Provide the [x, y] coordinate of the cell's center where the given text is located.  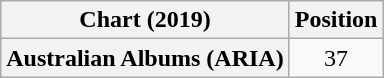
Australian Albums (ARIA) [145, 58]
Position [336, 20]
Chart (2019) [145, 20]
37 [336, 58]
